Scan for the cell matching the given text and deliver its [X, Y] coordinate at center. 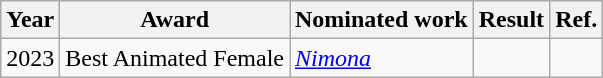
Best Animated Female [175, 58]
Year [30, 20]
Nominated work [382, 20]
Award [175, 20]
Result [511, 20]
Ref. [576, 20]
2023 [30, 58]
Nimona [382, 58]
